Pinpoint the cell where the given text exists, returning its (X, Y) midpoint coordinate. 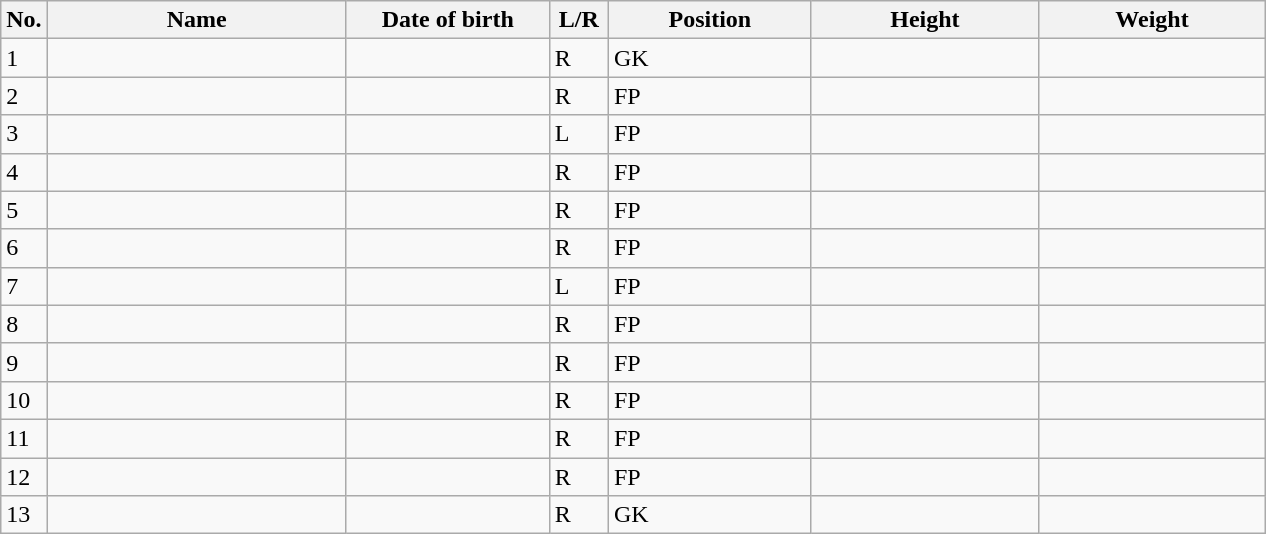
4 (24, 172)
Position (710, 20)
12 (24, 477)
Height (924, 20)
Weight (1152, 20)
3 (24, 134)
No. (24, 20)
2 (24, 96)
9 (24, 362)
10 (24, 400)
13 (24, 515)
1 (24, 58)
7 (24, 286)
5 (24, 210)
11 (24, 438)
8 (24, 324)
6 (24, 248)
Date of birth (448, 20)
Name (196, 20)
L/R (578, 20)
